Return the [X, Y] coordinate for the center point of the cell that contains the specified text.  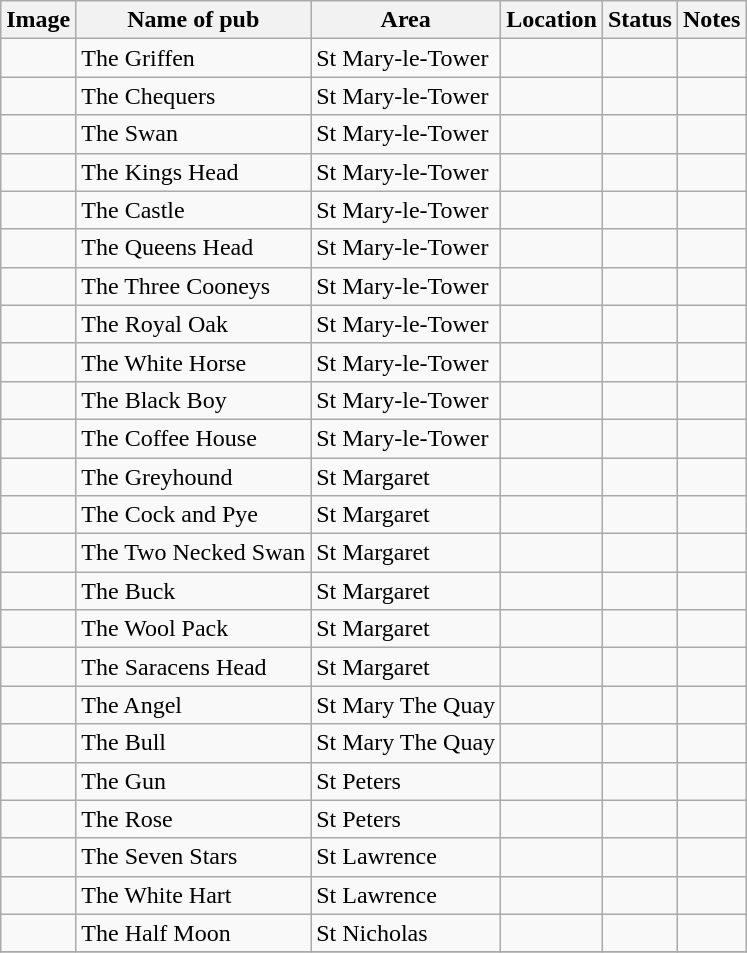
The Gun [194, 781]
The Half Moon [194, 933]
The Griffen [194, 58]
Status [640, 20]
The Wool Pack [194, 629]
The Greyhound [194, 477]
The Cock and Pye [194, 515]
The Castle [194, 210]
Notes [711, 20]
The Two Necked Swan [194, 553]
The Saracens Head [194, 667]
The Black Boy [194, 400]
The Rose [194, 819]
The Coffee House [194, 438]
The Buck [194, 591]
Location [552, 20]
The Angel [194, 705]
The Royal Oak [194, 324]
Area [406, 20]
The White Horse [194, 362]
The Kings Head [194, 172]
St Nicholas [406, 933]
The Chequers [194, 96]
The Swan [194, 134]
Image [38, 20]
The Seven Stars [194, 857]
The Bull [194, 743]
The White Hart [194, 895]
Name of pub [194, 20]
The Three Cooneys [194, 286]
The Queens Head [194, 248]
